Detect which cell encompasses the target text, then output its (X, Y) center coordinate. 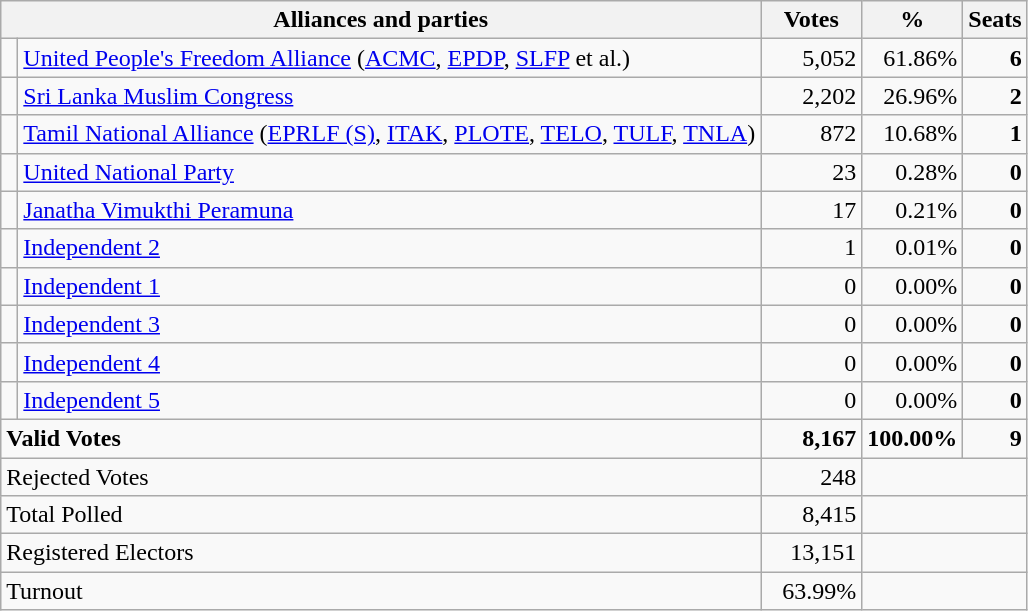
5,052 (812, 58)
61.86% (912, 58)
Independent 1 (390, 286)
10.68% (912, 134)
248 (812, 477)
8,167 (812, 438)
0.28% (912, 172)
13,151 (812, 553)
0.21% (912, 210)
Janatha Vimukthi Peramuna (390, 210)
Registered Electors (381, 553)
Valid Votes (381, 438)
Independent 3 (390, 324)
872 (812, 134)
17 (812, 210)
Alliances and parties (381, 20)
Independent 2 (390, 248)
2,202 (812, 96)
0.01% (912, 248)
Seats (995, 20)
23 (812, 172)
Votes (812, 20)
Sri Lanka Muslim Congress (390, 96)
Tamil National Alliance (EPRLF (S), ITAK, PLOTE, TELO, TULF, TNLA) (390, 134)
100.00% (912, 438)
63.99% (812, 591)
26.96% (912, 96)
Total Polled (381, 515)
% (912, 20)
United National Party (390, 172)
8,415 (812, 515)
Rejected Votes (381, 477)
Independent 5 (390, 400)
6 (995, 58)
United People's Freedom Alliance (ACMC, EPDP, SLFP et al.) (390, 58)
Independent 4 (390, 362)
2 (995, 96)
9 (995, 438)
Turnout (381, 591)
